Locate the cell with the specified text and output its [X, Y] center coordinate. 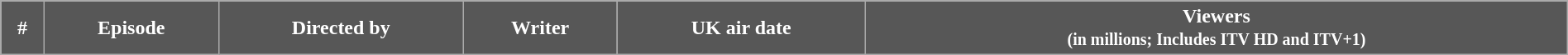
UK air date [741, 28]
Writer [539, 28]
Episode [131, 28]
# [23, 28]
Directed by [341, 28]
Viewers (in millions; Includes ITV HD and ITV+1) [1217, 28]
